For the text-containing cell, return its midpoint in [x, y] coordinate format. 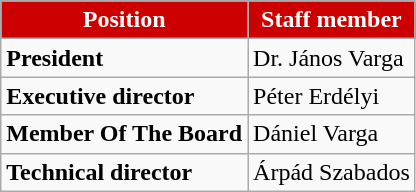
Technical director [124, 172]
Member Of The Board [124, 134]
Péter Erdélyi [332, 96]
Dr. János Varga [332, 58]
Staff member [332, 20]
Position [124, 20]
Dániel Varga [332, 134]
President [124, 58]
Executive director [124, 96]
Árpád Szabados [332, 172]
